Search for the cell housing the specified text and yield its (x, y) center coordinate. 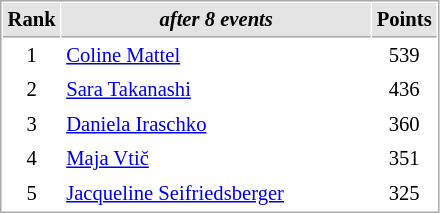
Maja Vtič (216, 158)
436 (404, 90)
539 (404, 56)
Coline Mattel (216, 56)
Daniela Iraschko (216, 124)
360 (404, 124)
3 (32, 124)
after 8 events (216, 20)
5 (32, 194)
Points (404, 20)
351 (404, 158)
1 (32, 56)
4 (32, 158)
Sara Takanashi (216, 90)
Jacqueline Seifriedsberger (216, 194)
2 (32, 90)
Rank (32, 20)
325 (404, 194)
